Find where the given text appears and provide that cell's center as (x, y) coordinate. 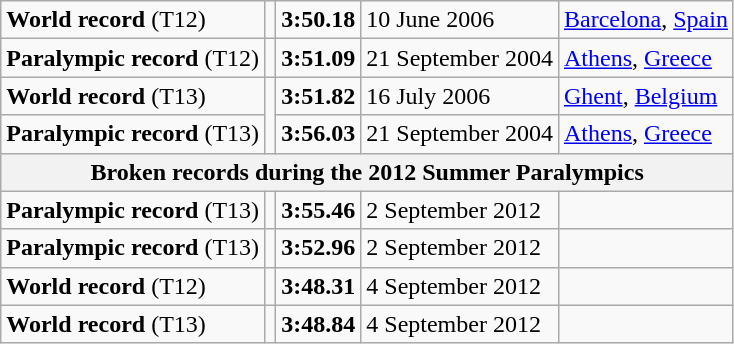
Ghent, Belgium (646, 96)
3:55.46 (318, 210)
16 July 2006 (460, 96)
3:51.09 (318, 58)
10 June 2006 (460, 20)
Paralympic record (T12) (133, 58)
3:52.96 (318, 248)
3:51.82 (318, 96)
3:56.03 (318, 134)
3:48.84 (318, 324)
Barcelona, Spain (646, 20)
3:48.31 (318, 286)
3:50.18 (318, 20)
Broken records during the 2012 Summer Paralympics (368, 172)
